Detect which cell encompasses the target text, then output its [x, y] center coordinate. 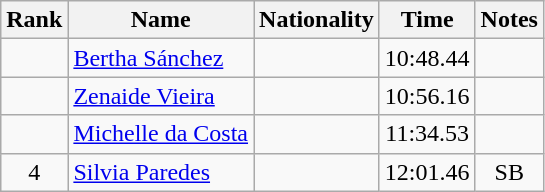
Rank [34, 20]
12:01.46 [427, 172]
Michelle da Costa [161, 134]
Notes [509, 20]
SB [509, 172]
11:34.53 [427, 134]
Name [161, 20]
Bertha Sánchez [161, 58]
Time [427, 20]
Zenaide Vieira [161, 96]
Nationality [317, 20]
4 [34, 172]
10:56.16 [427, 96]
Silvia Paredes [161, 172]
10:48.44 [427, 58]
